Identify which cell holds the provided text, then report its (x, y) central coordinate. 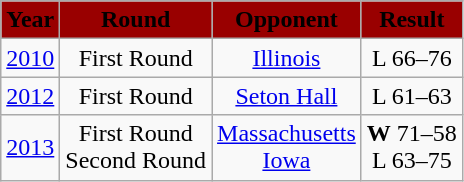
Year (30, 20)
Seton Hall (287, 96)
Result (412, 20)
Illinois (287, 58)
W 71–58L 63–75 (412, 148)
L 61–63 (412, 96)
Round (136, 20)
Opponent (287, 20)
2010 (30, 58)
2013 (30, 148)
MassachusettsIowa (287, 148)
2012 (30, 96)
L 66–76 (412, 58)
First RoundSecond Round (136, 148)
